From the cell containing the given text, extract its center point as [x, y] coordinate. 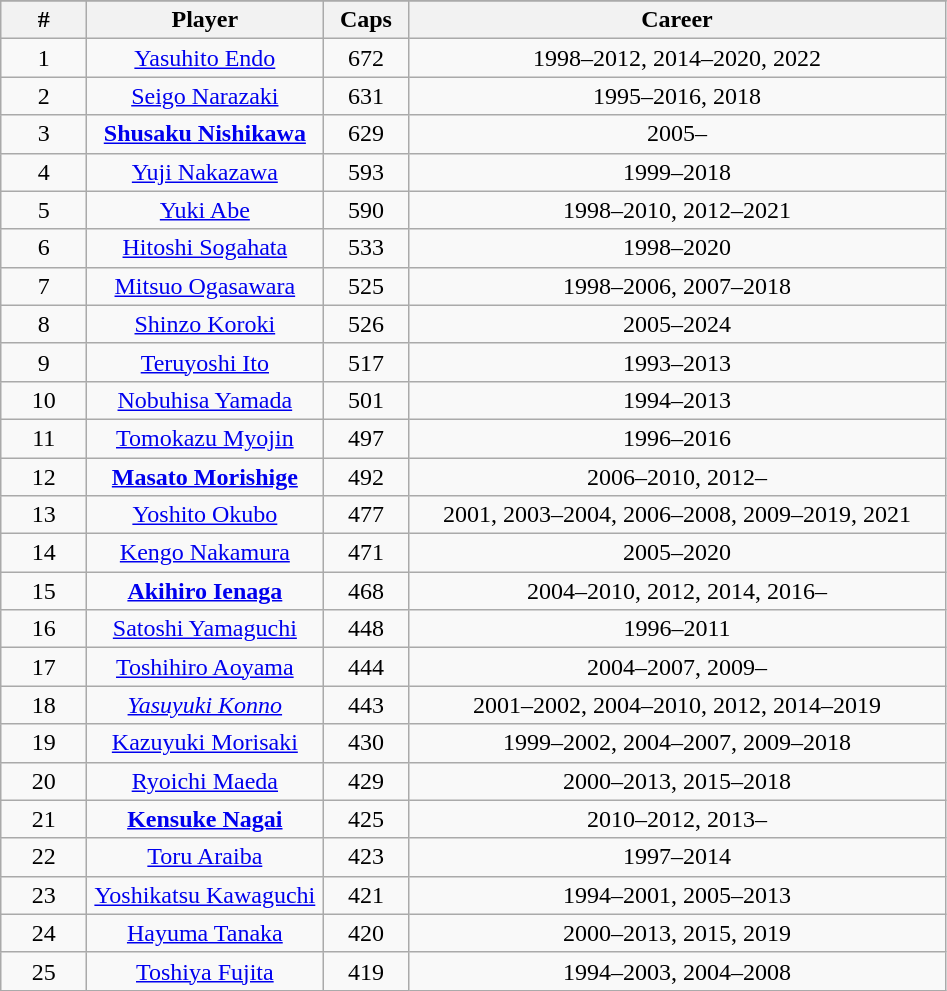
9 [44, 362]
590 [366, 210]
2005–2024 [677, 324]
7 [44, 286]
1996–2011 [677, 629]
Toshihiro Aoyama [205, 667]
517 [366, 362]
2 [44, 96]
2000–2013, 2015–2018 [677, 781]
1994–2013 [677, 400]
Hitoshi Sogahata [205, 248]
2004–2007, 2009– [677, 667]
1998–2006, 2007–2018 [677, 286]
Akihiro Ienaga [205, 591]
Shinzo Koroki [205, 324]
23 [44, 895]
593 [366, 172]
1998–2012, 2014–2020, 2022 [677, 58]
419 [366, 971]
17 [44, 667]
Seigo Narazaki [205, 96]
15 [44, 591]
Kazuyuki Morisaki [205, 743]
6 [44, 248]
Yoshito Okubo [205, 515]
2000–2013, 2015, 2019 [677, 933]
10 [44, 400]
19 [44, 743]
629 [366, 134]
Player [205, 20]
1995–2016, 2018 [677, 96]
526 [366, 324]
492 [366, 477]
443 [366, 705]
24 [44, 933]
# [44, 20]
Masato Morishige [205, 477]
18 [44, 705]
Ryoichi Maeda [205, 781]
444 [366, 667]
1996–2016 [677, 438]
1998–2010, 2012–2021 [677, 210]
Teruyoshi Ito [205, 362]
1993–2013 [677, 362]
12 [44, 477]
672 [366, 58]
1994–2003, 2004–2008 [677, 971]
477 [366, 515]
1998–2020 [677, 248]
1999–2018 [677, 172]
533 [366, 248]
Yasuhito Endo [205, 58]
Toru Araiba [205, 857]
Yoshikatsu Kawaguchi [205, 895]
1999–2002, 2004–2007, 2009–2018 [677, 743]
Yasuyuki Konno [205, 705]
1 [44, 58]
Caps [366, 20]
430 [366, 743]
Tomokazu Myojin [205, 438]
20 [44, 781]
5 [44, 210]
16 [44, 629]
448 [366, 629]
Nobuhisa Yamada [205, 400]
497 [366, 438]
Yuji Nakazawa [205, 172]
Hayuma Tanaka [205, 933]
13 [44, 515]
423 [366, 857]
429 [366, 781]
25 [44, 971]
Kengo Nakamura [205, 553]
22 [44, 857]
4 [44, 172]
Kensuke Nagai [205, 819]
1997–2014 [677, 857]
21 [44, 819]
Career [677, 20]
Satoshi Yamaguchi [205, 629]
2004–2010, 2012, 2014, 2016– [677, 591]
501 [366, 400]
2010–2012, 2013– [677, 819]
8 [44, 324]
Yuki Abe [205, 210]
14 [44, 553]
2001–2002, 2004–2010, 2012, 2014–2019 [677, 705]
2005– [677, 134]
2005–2020 [677, 553]
2001, 2003–2004, 2006–2008, 2009–2019, 2021 [677, 515]
Shusaku Nishikawa [205, 134]
1994–2001, 2005–2013 [677, 895]
468 [366, 591]
11 [44, 438]
525 [366, 286]
Mitsuo Ogasawara [205, 286]
425 [366, 819]
Toshiya Fujita [205, 971]
631 [366, 96]
471 [366, 553]
420 [366, 933]
3 [44, 134]
421 [366, 895]
2006–2010, 2012– [677, 477]
